Determine the [x, y] coordinate at the center of the cell enclosing the given text.  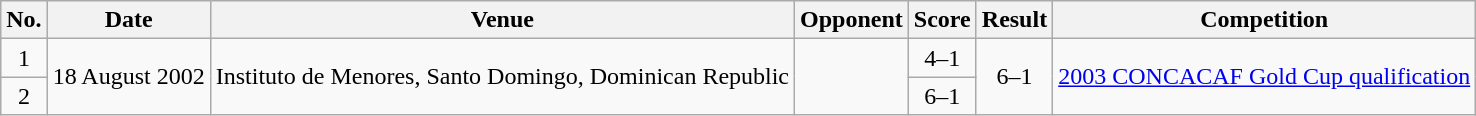
1 [24, 58]
2 [24, 96]
Score [942, 20]
18 August 2002 [128, 77]
Competition [1264, 20]
2003 CONCACAF Gold Cup qualification [1264, 77]
Instituto de Menores, Santo Domingo, Dominican Republic [502, 77]
4–1 [942, 58]
Venue [502, 20]
No. [24, 20]
Date [128, 20]
Opponent [852, 20]
Result [1014, 20]
